Extract the (X, Y) coordinate from the center of the cell holding the provided text.  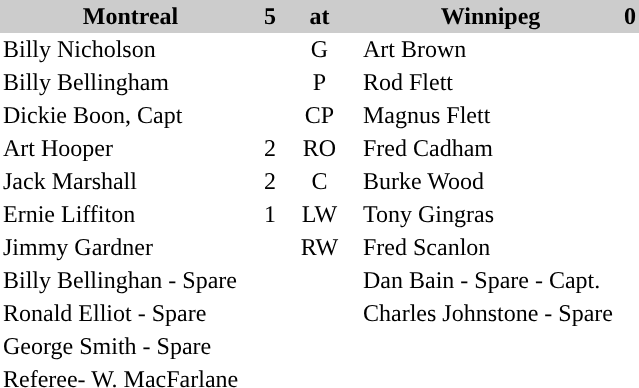
Dickie Boon, Capt (130, 116)
at (320, 16)
Jimmy Gardner (130, 248)
Tony Gingras (490, 214)
Winnipeg (490, 16)
C (320, 182)
Billy Nicholson (130, 50)
Rod Flett (490, 82)
RO (320, 148)
Art Hooper (130, 148)
Magnus Flett (490, 116)
Art Brown (490, 50)
0 (630, 16)
LW (320, 214)
Burke Wood (490, 182)
Dan Bain - Spare - Capt. (490, 280)
1 (270, 214)
Billy Bellinghan - Spare (130, 280)
Charles Johnstone - Spare (490, 314)
Ernie Liffiton (130, 214)
Fred Scanlon (490, 248)
Billy Bellingham (130, 82)
G (320, 50)
5 (270, 16)
Ronald Elliot - Spare (130, 314)
RW (320, 248)
Jack Marshall (130, 182)
CP (320, 116)
Fred Cadham (490, 148)
George Smith - Spare (130, 346)
P (320, 82)
Montreal (130, 16)
